Find where the given text appears and provide that cell's center as [X, Y] coordinate. 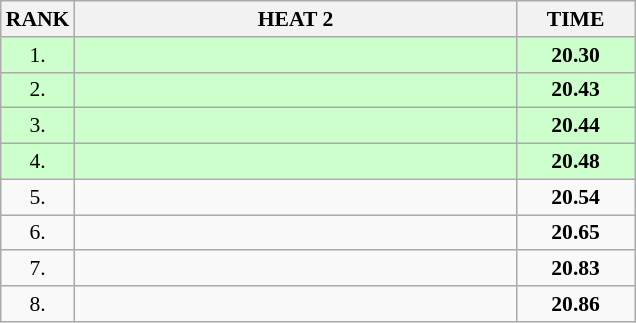
5. [38, 197]
6. [38, 233]
20.65 [576, 233]
HEAT 2 [295, 19]
4. [38, 162]
20.54 [576, 197]
7. [38, 269]
RANK [38, 19]
20.48 [576, 162]
20.83 [576, 269]
2. [38, 90]
20.43 [576, 90]
20.30 [576, 55]
1. [38, 55]
8. [38, 304]
20.86 [576, 304]
3. [38, 126]
20.44 [576, 126]
TIME [576, 19]
